Return (x, y) of the center of cell containing provided text 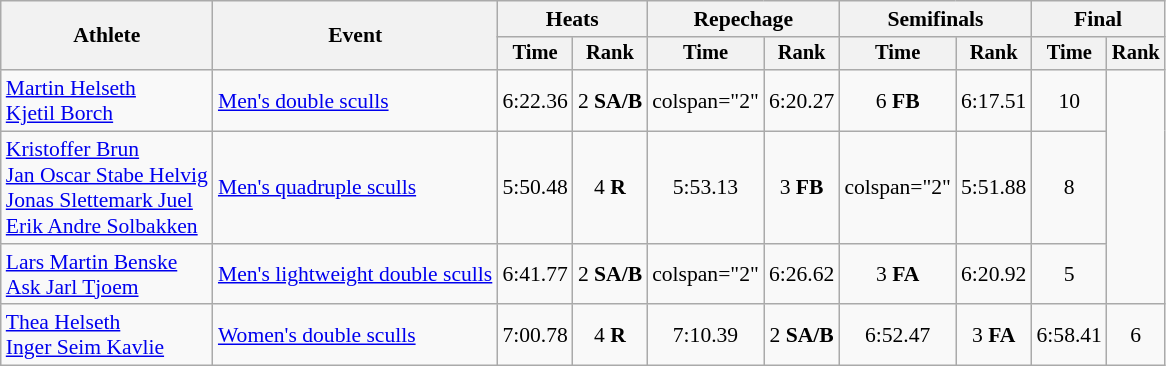
Men's double sculls (355, 100)
7:00.78 (534, 336)
6:22.36 (534, 100)
3 FB (802, 188)
6:58.41 (1068, 336)
Semifinals (935, 19)
Men's lightweight double sculls (355, 274)
Lars Martin BenskeAsk Jarl Tjoem (107, 274)
8 (1068, 188)
6 (1136, 336)
7:10.39 (706, 336)
6:17.51 (994, 100)
Event (355, 36)
5:51.88 (994, 188)
5:50.48 (534, 188)
Women's double sculls (355, 336)
6:20.92 (994, 274)
Athlete (107, 36)
Final (1098, 19)
Heats (572, 19)
Martin HelsethKjetil Borch (107, 100)
10 (1068, 100)
Men's quadruple sculls (355, 188)
6 FB (898, 100)
5:53.13 (706, 188)
Thea HelsethInger Seim Kavlie (107, 336)
6:20.27 (802, 100)
6:52.47 (898, 336)
5 (1068, 274)
Repechage (743, 19)
6:26.62 (802, 274)
6:41.77 (534, 274)
Kristoffer BrunJan Oscar Stabe HelvigJonas Slettemark JuelErik Andre Solbakken (107, 188)
